Determine the [x, y] coordinate at the center of the cell enclosing the given text.  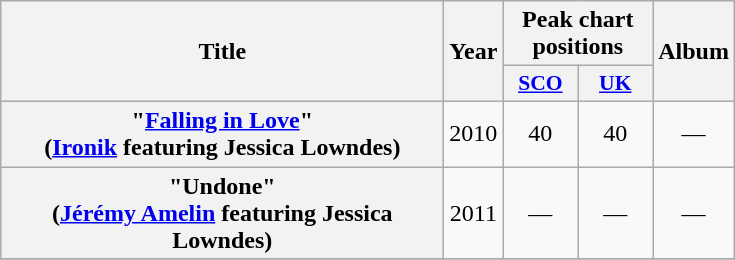
UK [616, 84]
Title [222, 52]
Peak chart positions [578, 34]
2011 [474, 212]
2010 [474, 134]
Album [694, 52]
Year [474, 52]
SCO [540, 84]
"Undone"(Jérémy Amelin featuring Jessica Lowndes) [222, 212]
"Falling in Love"(Ironik featuring Jessica Lowndes) [222, 134]
